Identify which cell holds the provided text, then report its [X, Y] central coordinate. 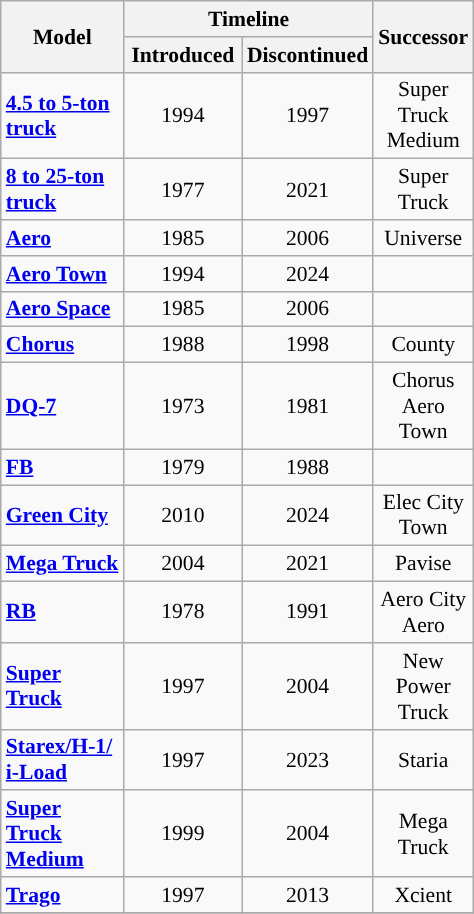
Aero Space [62, 309]
Aero [62, 238]
1981 [308, 406]
Green City [62, 516]
Timeline [248, 19]
1978 [183, 612]
Starex/H-1/i-Load [62, 760]
1977 [183, 190]
2013 [308, 895]
New Power Truck [423, 686]
County [423, 345]
1991 [308, 612]
Chorus [62, 345]
2010 [183, 516]
4.5 to 5-ton truck [62, 116]
Staria [423, 760]
Successor [423, 36]
1999 [183, 834]
1998 [308, 345]
Aero CityAero [423, 612]
ChorusAero Town [423, 406]
1979 [183, 467]
Universe [423, 238]
Pavise [423, 564]
Aero Town [62, 274]
FB [62, 467]
Xcient [423, 895]
DQ-7 [62, 406]
RB [62, 612]
Introduced [183, 55]
Trago [62, 895]
8 to 25-ton truck [62, 190]
Elec City Town [423, 516]
Model [62, 36]
2023 [308, 760]
Discontinued [308, 55]
1973 [183, 406]
